Capture the cell that displays the provided text and extract its (x, y) central coordinate. 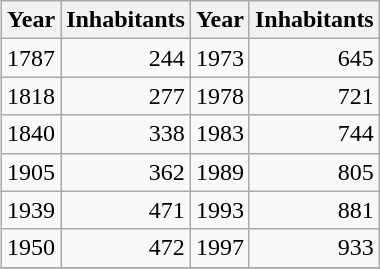
1950 (32, 248)
1993 (220, 210)
244 (126, 58)
1983 (220, 134)
1978 (220, 96)
1939 (32, 210)
881 (314, 210)
1997 (220, 248)
1905 (32, 172)
472 (126, 248)
1840 (32, 134)
471 (126, 210)
362 (126, 172)
933 (314, 248)
1818 (32, 96)
721 (314, 96)
645 (314, 58)
277 (126, 96)
1973 (220, 58)
1989 (220, 172)
805 (314, 172)
1787 (32, 58)
744 (314, 134)
338 (126, 134)
